Provide the [X, Y] coordinate of the cell's center where the given text is located.  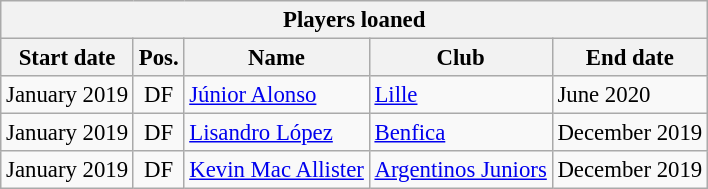
Name [276, 58]
Lille [460, 95]
Benfica [460, 133]
Lisandro López [276, 133]
Argentinos Juniors [460, 170]
June 2020 [630, 95]
End date [630, 58]
Start date [68, 58]
Júnior Alonso [276, 95]
Club [460, 58]
Kevin Mac Allister [276, 170]
Pos. [158, 58]
Players loaned [354, 20]
